Detect which cell encompasses the target text, then output its [x, y] center coordinate. 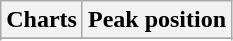
Peak position [156, 20]
Charts [42, 20]
